Return (x, y) of the center of cell containing provided text 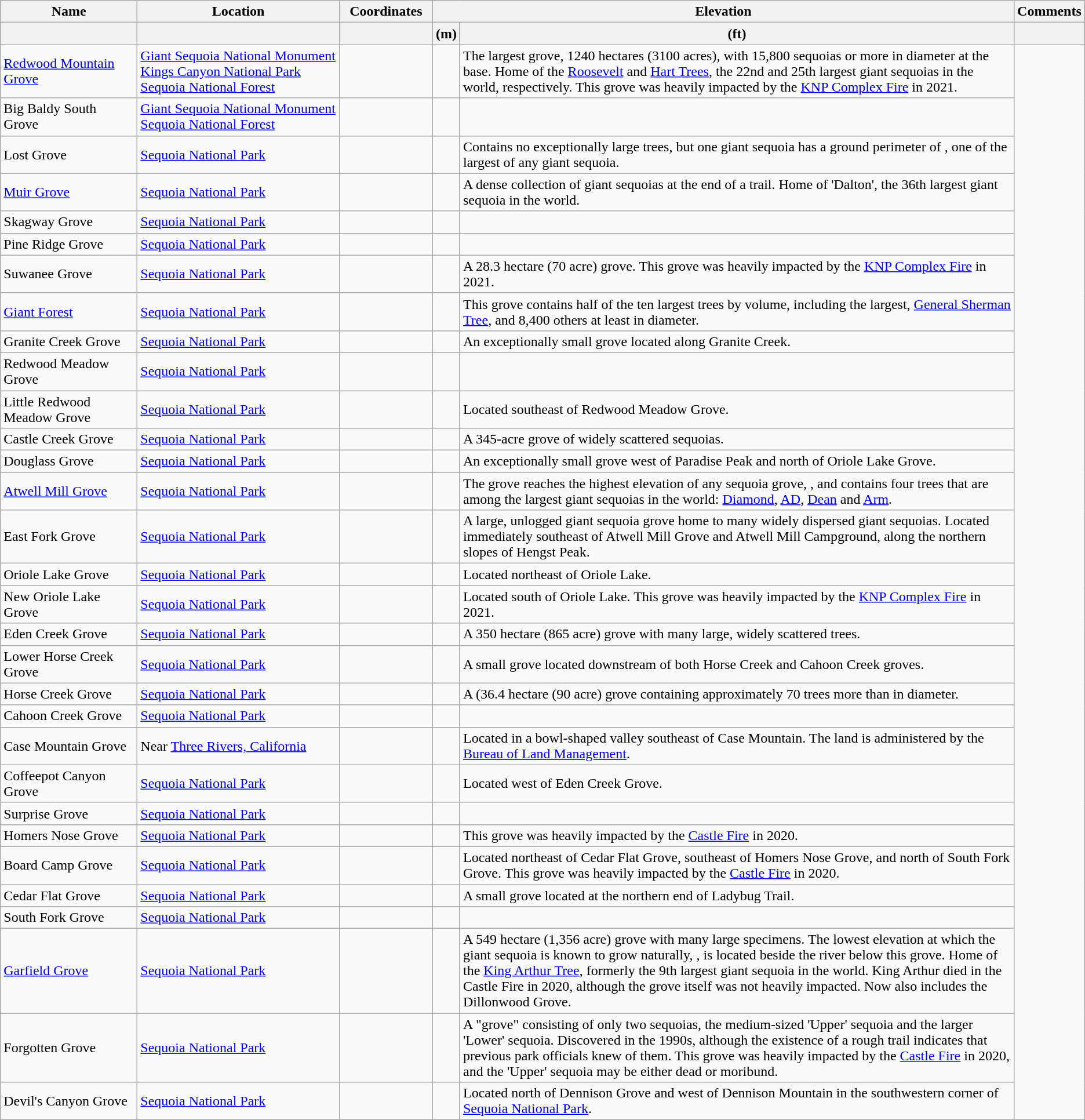
Contains no exceptionally large trees, but one giant sequoia has a ground perimeter of , one of the largest of any giant sequoia. (737, 154)
A small grove located at the northern end of Ladybug Trail. (737, 896)
A small grove located downstream of both Horse Creek and Cahoon Creek groves. (737, 664)
Lost Grove (69, 154)
Forgotten Grove (69, 1048)
Eden Creek Grove (69, 634)
Elevation (723, 12)
(m) (446, 34)
Cedar Flat Grove (69, 896)
Name (69, 12)
Granite Creek Grove (69, 341)
Located north of Dennison Grove and west of Dennison Mountain in the southwestern corner of Sequoia National Park. (737, 1101)
Located northeast of Oriole Lake. (737, 574)
Giant Sequoia National MonumentSequoia National Forest (239, 117)
Surprise Grove (69, 813)
Located southeast of Redwood Meadow Grove. (737, 409)
Giant Sequoia National MonumentKings Canyon National ParkSequoia National Forest (239, 71)
Located in a bowl-shaped valley southeast of Case Mountain. The land is administered by the Bureau of Land Management. (737, 746)
This grove was heavily impacted by the Castle Fire in 2020. (737, 835)
Pine Ridge Grove (69, 244)
Devil's Canyon Grove (69, 1101)
A 28.3 hectare (70 acre) grove. This grove was heavily impacted by the KNP Complex Fire in 2021. (737, 274)
Cahoon Creek Grove (69, 716)
A 345-acre grove of widely scattered sequoias. (737, 439)
Horse Creek Grove (69, 694)
South Fork Grove (69, 918)
Coffeepot Canyon Grove (69, 784)
Located west of Eden Creek Grove. (737, 784)
Redwood Meadow Grove (69, 371)
Oriole Lake Grove (69, 574)
Skagway Grove (69, 222)
A (36.4 hectare (90 acre) grove containing approximately 70 trees more than in diameter. (737, 694)
Redwood Mountain Grove (69, 71)
An exceptionally small grove located along Granite Creek. (737, 341)
East Fork Grove (69, 537)
A 350 hectare (865 acre) grove with many large, widely scattered trees. (737, 634)
An exceptionally small grove west of Paradise Peak and north of Oriole Lake Grove. (737, 461)
Located south of Oriole Lake. This grove was heavily impacted by the KNP Complex Fire in 2021. (737, 604)
Castle Creek Grove (69, 439)
Suwanee Grove (69, 274)
Case Mountain Grove (69, 746)
Board Camp Grove (69, 865)
Comments (1050, 12)
Near Three Rivers, California (239, 746)
Coordinates (386, 12)
A dense collection of giant sequoias at the end of a trail. Home of 'Dalton', the 36th largest giant sequoia in the world. (737, 192)
Douglass Grove (69, 461)
Big Baldy South Grove (69, 117)
Garfield Grove (69, 971)
Atwell Mill Grove (69, 492)
(ft) (737, 34)
New Oriole Lake Grove (69, 604)
Muir Grove (69, 192)
This grove contains half of the ten largest trees by volume, including the largest, General Sherman Tree, and 8,400 others at least in diameter. (737, 312)
Lower Horse Creek Grove (69, 664)
Little Redwood Meadow Grove (69, 409)
Giant Forest (69, 312)
Homers Nose Grove (69, 835)
Location (239, 12)
